For the text-containing cell, return its midpoint in (x, y) coordinate format. 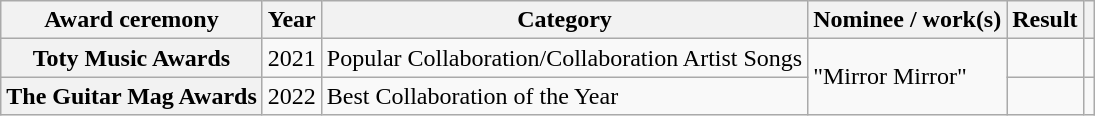
2021 (292, 58)
Award ceremony (132, 20)
Year (292, 20)
Result (1045, 20)
Best Collaboration of the Year (564, 96)
Category (564, 20)
Toty Music Awards (132, 58)
Nominee / work(s) (908, 20)
The Guitar Mag Awards (132, 96)
Popular Collaboration/Collaboration Artist Songs (564, 58)
"Mirror Mirror" (908, 77)
2022 (292, 96)
